Find where the given text appears and provide that cell's center as [x, y] coordinate. 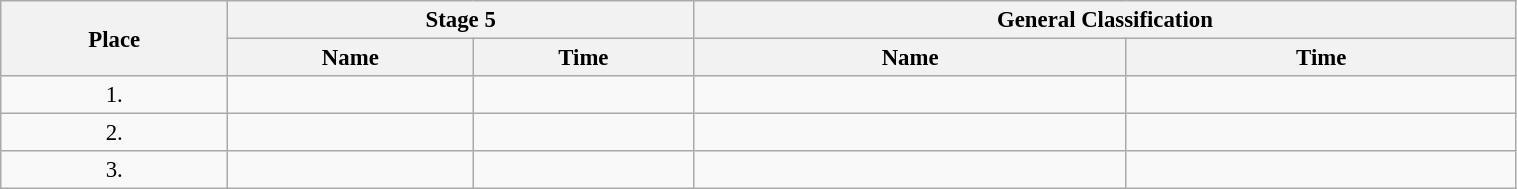
Stage 5 [461, 20]
2. [114, 133]
1. [114, 95]
Place [114, 38]
General Classification [1105, 20]
3. [114, 170]
